Return (X, Y) of the center of cell containing provided text 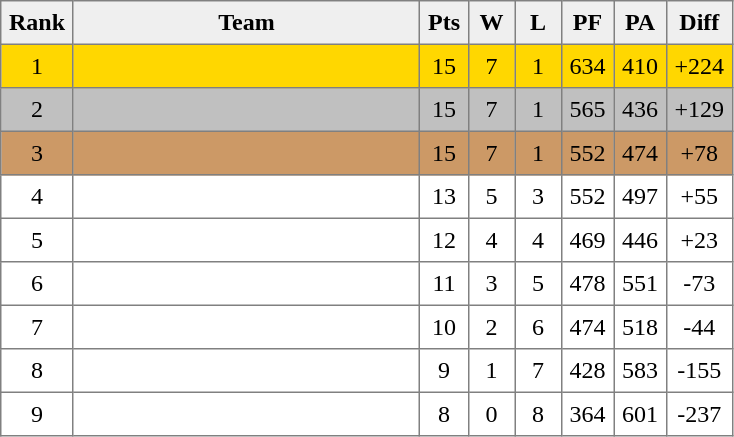
+23 (699, 240)
-44 (699, 327)
364 (587, 414)
W (491, 23)
497 (640, 197)
PF (587, 23)
12 (444, 240)
-237 (699, 414)
10 (444, 327)
0 (491, 414)
Rank (38, 23)
+55 (699, 197)
446 (640, 240)
+224 (699, 66)
PA (640, 23)
13 (444, 197)
583 (640, 371)
518 (640, 327)
601 (640, 414)
L (538, 23)
+78 (699, 153)
428 (587, 371)
410 (640, 66)
478 (587, 284)
Diff (699, 23)
565 (587, 110)
+129 (699, 110)
11 (444, 284)
551 (640, 284)
-155 (699, 371)
Pts (444, 23)
-73 (699, 284)
469 (587, 240)
436 (640, 110)
634 (587, 66)
Team (246, 23)
